Locate the cell with the specified text and output its (X, Y) center coordinate. 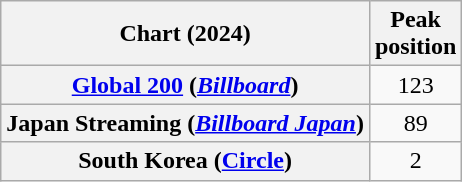
89 (415, 123)
Japan Streaming (Billboard Japan) (186, 123)
2 (415, 161)
123 (415, 85)
South Korea (Circle) (186, 161)
Chart (2024) (186, 34)
Global 200 (Billboard) (186, 85)
Peakposition (415, 34)
